Determine the (x, y) coordinate at the center of the cell enclosing the given text.  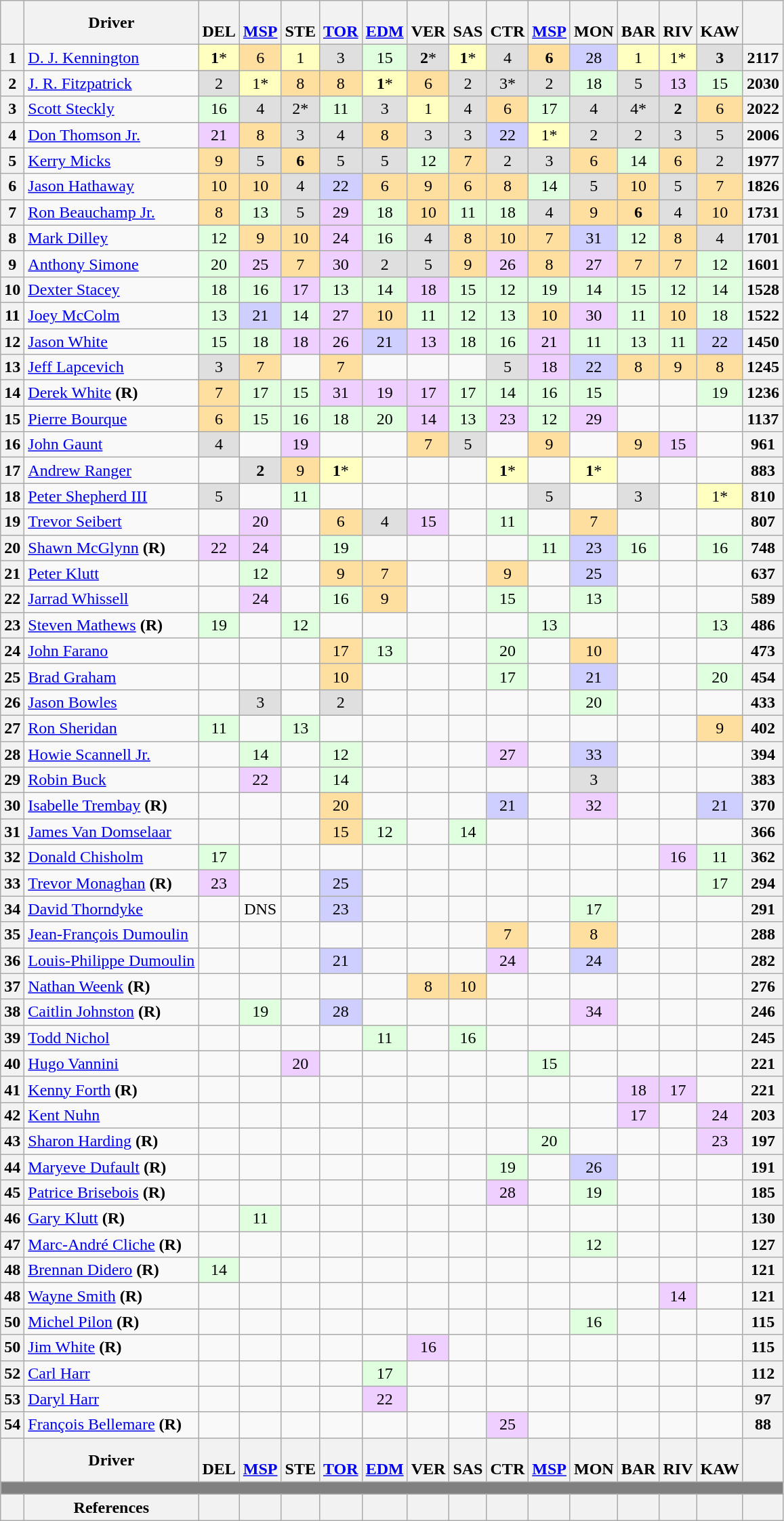
112 (763, 1373)
1701 (763, 238)
Jason Hathaway (111, 186)
Mark Dilley (111, 238)
1601 (763, 264)
Jason Bowles (111, 702)
Don Thomson Jr. (111, 135)
1137 (763, 419)
185 (763, 1193)
Trevor Seibert (111, 522)
127 (763, 1244)
DNS (260, 909)
1522 (763, 315)
35 (12, 935)
486 (763, 625)
Isabelle Trembay (R) (111, 806)
40 (12, 1063)
433 (763, 702)
Ron Beauchamp Jr. (111, 212)
130 (763, 1219)
Louis-Philippe Dumoulin (111, 960)
36 (12, 960)
1245 (763, 367)
402 (763, 728)
97 (763, 1399)
4* (638, 109)
276 (763, 986)
Daryl Harr (111, 1399)
47 (12, 1244)
Todd Nichol (111, 1038)
Kerry Micks (111, 161)
Jarrad Whissell (111, 599)
Brennan Didero (R) (111, 1270)
Joey McColm (111, 315)
807 (763, 522)
245 (763, 1038)
Peter Klutt (111, 573)
Steven Mathews (R) (111, 625)
54 (12, 1425)
D. J. Kennington (111, 58)
42 (12, 1115)
291 (763, 909)
John Gaunt (111, 445)
362 (763, 857)
3* (508, 83)
282 (763, 960)
Pierre Bourque (111, 419)
Nathan Weenk (R) (111, 986)
637 (763, 573)
David Thorndyke (111, 909)
References (111, 1507)
Ron Sheridan (111, 728)
53 (12, 1399)
Marc-André Cliche (R) (111, 1244)
Sharon Harding (R) (111, 1141)
46 (12, 1219)
J. R. Fitzpatrick (111, 83)
2006 (763, 135)
Dexter Stacey (111, 289)
246 (763, 1012)
Caitlin Johnston (R) (111, 1012)
883 (763, 470)
44 (12, 1167)
288 (763, 935)
1826 (763, 186)
Gary Klutt (R) (111, 1219)
John Farano (111, 651)
François Bellemare (R) (111, 1425)
961 (763, 445)
1236 (763, 393)
43 (12, 1141)
Kent Nuhn (111, 1115)
Michel Pilon (R) (111, 1322)
Jeff Lapcevich (111, 367)
Trevor Monaghan (R) (111, 883)
191 (763, 1167)
294 (763, 883)
88 (763, 1425)
1450 (763, 341)
810 (763, 496)
41 (12, 1089)
45 (12, 1193)
38 (12, 1012)
Shawn McGlynn (R) (111, 548)
Maryeve Dufault (R) (111, 1167)
366 (763, 832)
1731 (763, 212)
39 (12, 1038)
Donald Chisholm (111, 857)
Scott Steckly (111, 109)
Peter Shepherd III (111, 496)
Jason White (111, 341)
Jean-François Dumoulin (111, 935)
James Van Domselaar (111, 832)
Wayne Smith (R) (111, 1296)
Carl Harr (111, 1373)
1528 (763, 289)
52 (12, 1373)
748 (763, 548)
37 (12, 986)
Hugo Vannini (111, 1063)
Kenny Forth (R) (111, 1089)
473 (763, 651)
370 (763, 806)
Anthony Simone (111, 264)
197 (763, 1141)
Derek White (R) (111, 393)
589 (763, 599)
1977 (763, 161)
Brad Graham (111, 676)
Howie Scannell Jr. (111, 754)
203 (763, 1115)
Patrice Brisebois (R) (111, 1193)
383 (763, 780)
Jim White (R) (111, 1347)
2022 (763, 109)
2117 (763, 58)
394 (763, 754)
454 (763, 676)
Andrew Ranger (111, 470)
2030 (763, 83)
Robin Buck (111, 780)
